Provide the [X, Y] coordinate of the cell's center where the given text is located.  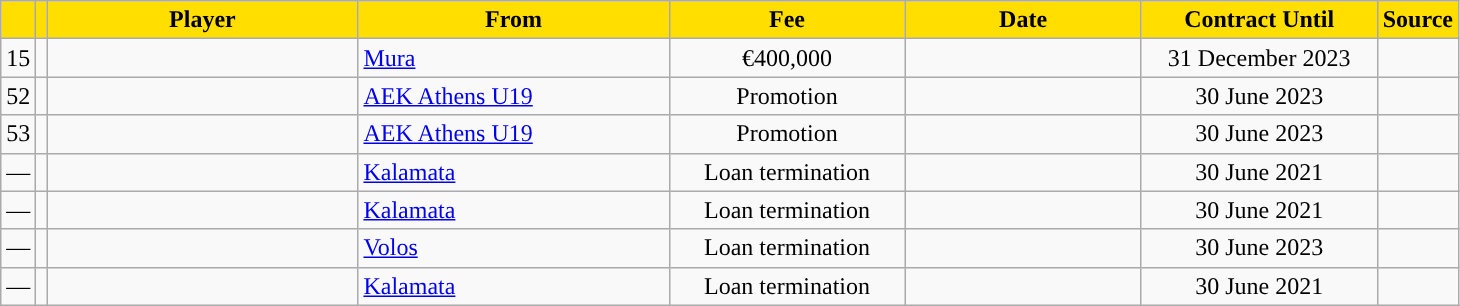
Volos [514, 248]
Player [202, 20]
52 [18, 96]
Mura [514, 58]
31 December 2023 [1259, 58]
53 [18, 134]
Date [1023, 20]
Source [1418, 20]
Fee [787, 20]
€400,000 [787, 58]
15 [18, 58]
From [514, 20]
Contract Until [1259, 20]
